Capture the cell that displays the provided text and extract its [X, Y] central coordinate. 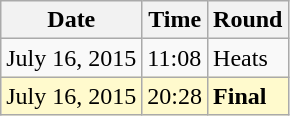
Time [175, 20]
Final [248, 96]
Round [248, 20]
11:08 [175, 58]
Heats [248, 58]
Date [72, 20]
20:28 [175, 96]
